Search for the cell housing the specified text and yield its (x, y) center coordinate. 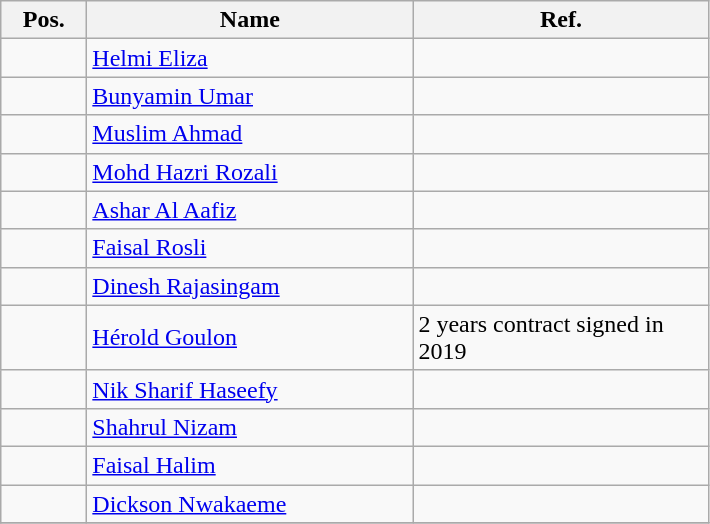
Nik Sharif Haseefy (250, 389)
Pos. (44, 20)
Faisal Halim (250, 465)
Helmi Eliza (250, 58)
Muslim Ahmad (250, 134)
Bunyamin Umar (250, 96)
Ref. (561, 20)
Hérold Goulon (250, 338)
2 years contract signed in 2019 (561, 338)
Name (250, 20)
Faisal Rosli (250, 248)
Ashar Al Aafiz (250, 210)
Shahrul Nizam (250, 427)
Dinesh Rajasingam (250, 286)
Mohd Hazri Rozali (250, 172)
Dickson Nwakaeme (250, 503)
